Locate the cell with the specified text and output its (X, Y) center coordinate. 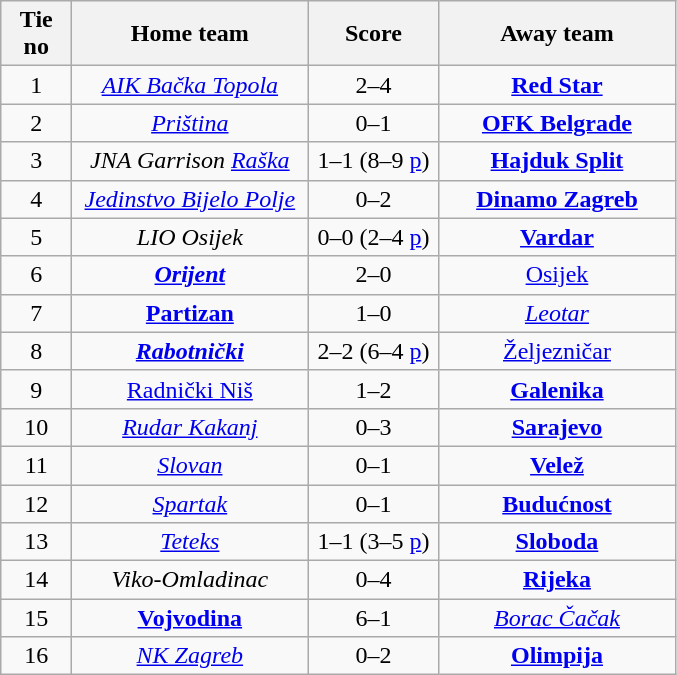
8 (36, 351)
16 (36, 656)
Away team (557, 34)
Sarajevo (557, 427)
Tie no (36, 34)
2–0 (374, 275)
Hajduk Split (557, 161)
Priština (190, 123)
Željezničar (557, 351)
Jedinstvo Bijelo Polje (190, 199)
Spartak (190, 503)
Galenika (557, 389)
7 (36, 313)
Radnički Niš (190, 389)
15 (36, 618)
1–2 (374, 389)
Leotar (557, 313)
Rudar Kakanj (190, 427)
Teteks (190, 542)
11 (36, 465)
12 (36, 503)
2–2 (6–4 p) (374, 351)
Vojvodina (190, 618)
13 (36, 542)
Score (374, 34)
5 (36, 237)
Velež (557, 465)
AIK Bačka Topola (190, 85)
Vardar (557, 237)
Borac Čačak (557, 618)
OFK Belgrade (557, 123)
1–0 (374, 313)
4 (36, 199)
Olimpija (557, 656)
Rabotnički (190, 351)
6–1 (374, 618)
Budućnost (557, 503)
NK Zagreb (190, 656)
14 (36, 580)
Red Star (557, 85)
Slovan (190, 465)
0–3 (374, 427)
LIO Osijek (190, 237)
0–4 (374, 580)
Rijeka (557, 580)
Osijek (557, 275)
2–4 (374, 85)
1–1 (8–9 p) (374, 161)
9 (36, 389)
6 (36, 275)
JNA Garrison Raška (190, 161)
2 (36, 123)
Orijent (190, 275)
3 (36, 161)
1–1 (3–5 p) (374, 542)
0–0 (2–4 p) (374, 237)
1 (36, 85)
10 (36, 427)
Home team (190, 34)
Partizan (190, 313)
Sloboda (557, 542)
Viko-Omladinac (190, 580)
Dinamo Zagreb (557, 199)
